Scan for the cell matching the given text and deliver its [x, y] coordinate at center. 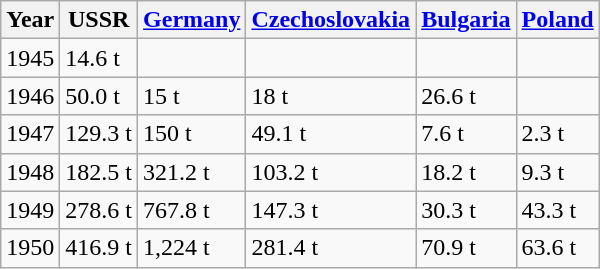
30.3 t [466, 210]
18.2 t [466, 172]
Germany [192, 20]
767.8 t [192, 210]
43.3 t [558, 210]
18 t [331, 96]
50.0 t [99, 96]
2.3 t [558, 134]
1949 [30, 210]
182.5 t [99, 172]
321.2 t [192, 172]
14.6 t [99, 58]
Bulgaria [466, 20]
1946 [30, 96]
63.6 t [558, 248]
USSR [99, 20]
Czechoslovakia [331, 20]
1948 [30, 172]
7.6 t [466, 134]
9.3 t [558, 172]
1950 [30, 248]
147.3 t [331, 210]
70.9 t [466, 248]
129.3 t [99, 134]
150 t [192, 134]
281.4 t [331, 248]
278.6 t [99, 210]
15 t [192, 96]
1947 [30, 134]
Poland [558, 20]
1,224 t [192, 248]
416.9 t [99, 248]
1945 [30, 58]
26.6 t [466, 96]
103.2 t [331, 172]
49.1 t [331, 134]
Year [30, 20]
